Find where the given text appears and provide that cell's center as [X, Y] coordinate. 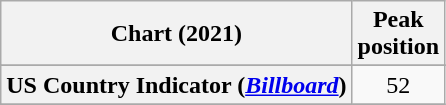
52 [398, 85]
Chart (2021) [176, 34]
US Country Indicator (Billboard) [176, 85]
Peakposition [398, 34]
